Find where the given text appears and provide that cell's center as [X, Y] coordinate. 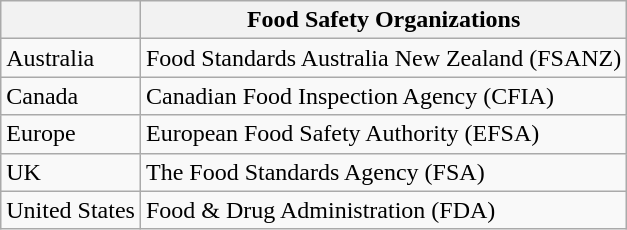
UK [71, 172]
European Food Safety Authority (EFSA) [383, 134]
Canadian Food Inspection Agency (CFIA) [383, 96]
Europe [71, 134]
United States [71, 210]
Canada [71, 96]
Australia [71, 58]
Food Standards Australia New Zealand (FSANZ) [383, 58]
Food & Drug Administration (FDA) [383, 210]
Food Safety Organizations [383, 20]
The Food Standards Agency (FSA) [383, 172]
